Extract the (x, y) coordinate from the center of the cell holding the provided text.  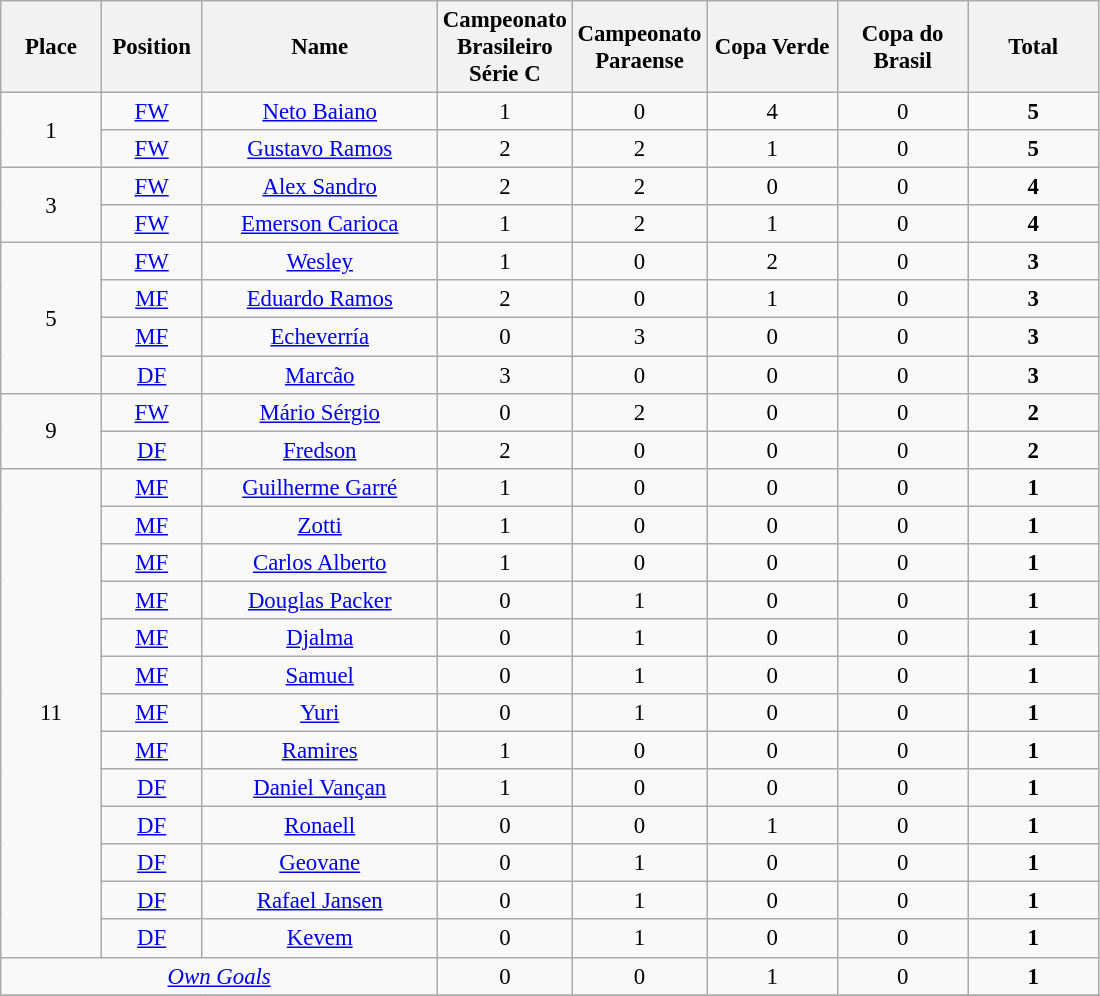
Daniel Vançan (320, 788)
Echeverría (320, 337)
Kevem (320, 939)
Geovane (320, 863)
Campeonato Paraense (640, 47)
Samuel (320, 675)
Position (152, 47)
Campeonato Brasileiro Série C (506, 47)
Ramires (320, 751)
Fredson (320, 450)
9 (52, 430)
Guilherme Garré (320, 487)
Djalma (320, 638)
Name (320, 47)
Mário Sérgio (320, 412)
Zotti (320, 525)
Wesley (320, 262)
Place (52, 47)
Total (1034, 47)
Rafael Jansen (320, 901)
Copa do Brasil (902, 47)
Douglas Packer (320, 600)
Neto Baiano (320, 112)
Eduardo Ramos (320, 299)
Copa Verde (772, 47)
Marcão (320, 375)
Alex Sandro (320, 187)
Yuri (320, 713)
Emerson Carioca (320, 224)
Gustavo Ramos (320, 149)
Carlos Alberto (320, 563)
11 (52, 712)
Own Goals (220, 976)
Ronaell (320, 826)
